Determine the [x, y] coordinate at the center of the cell enclosing the given text.  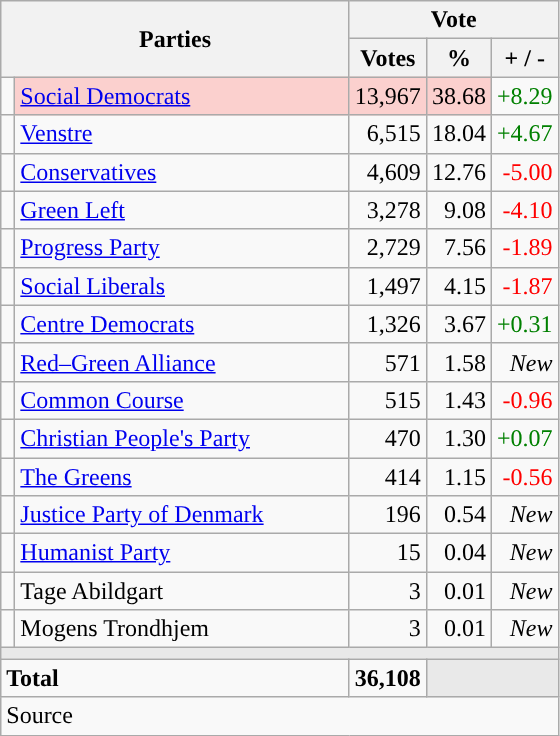
2,729 [388, 248]
3.67 [458, 324]
4.15 [458, 286]
1,497 [388, 286]
1,326 [388, 324]
+ / - [524, 58]
1.43 [458, 400]
-5.00 [524, 172]
Venstre [182, 134]
1.15 [458, 477]
-1.87 [524, 286]
3,278 [388, 210]
Progress Party [182, 248]
+4.67 [524, 134]
Christian People's Party [182, 438]
Red–Green Alliance [182, 362]
Green Left [182, 210]
Common Course [182, 400]
Vote [454, 20]
Source [280, 716]
36,108 [388, 678]
Conservatives [182, 172]
0.54 [458, 515]
Votes [388, 58]
38.68 [458, 96]
-4.10 [524, 210]
9.08 [458, 210]
1.30 [458, 438]
% [458, 58]
Centre Democrats [182, 324]
414 [388, 477]
+0.07 [524, 438]
571 [388, 362]
The Greens [182, 477]
+8.29 [524, 96]
-0.96 [524, 400]
1.58 [458, 362]
12.76 [458, 172]
470 [388, 438]
+0.31 [524, 324]
Parties [176, 39]
7.56 [458, 248]
18.04 [458, 134]
4,609 [388, 172]
6,515 [388, 134]
-0.56 [524, 477]
Social Liberals [182, 286]
Humanist Party [182, 553]
196 [388, 515]
-1.89 [524, 248]
Tage Abildgart [182, 591]
Justice Party of Denmark [182, 515]
Total [176, 678]
Social Democrats [182, 96]
15 [388, 553]
0.04 [458, 553]
13,967 [388, 96]
Mogens Trondhjem [182, 629]
515 [388, 400]
